Return the [x, y] coordinate for the center point of the cell that contains the specified text.  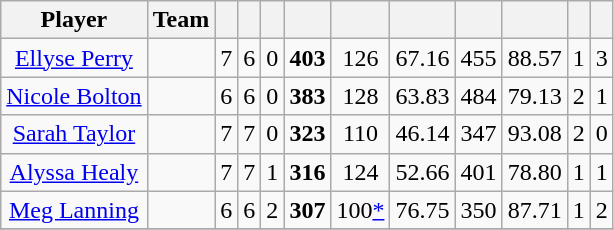
Alyssa Healy [74, 172]
403 [308, 58]
401 [478, 172]
484 [478, 96]
76.75 [422, 210]
455 [478, 58]
128 [360, 96]
88.57 [534, 58]
52.66 [422, 172]
100* [360, 210]
Ellyse Perry [74, 58]
Team [181, 20]
323 [308, 134]
Sarah Taylor [74, 134]
Player [74, 20]
67.16 [422, 58]
63.83 [422, 96]
110 [360, 134]
78.80 [534, 172]
Nicole Bolton [74, 96]
350 [478, 210]
3 [602, 58]
126 [360, 58]
93.08 [534, 134]
79.13 [534, 96]
316 [308, 172]
307 [308, 210]
383 [308, 96]
87.71 [534, 210]
347 [478, 134]
46.14 [422, 134]
Meg Lanning [74, 210]
124 [360, 172]
